Identify which cell holds the provided text, then report its [X, Y] central coordinate. 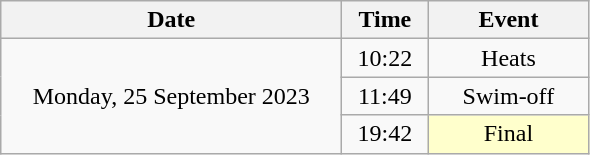
Heats [508, 58]
11:49 [385, 96]
Time [385, 20]
Final [508, 134]
Monday, 25 September 2023 [172, 96]
19:42 [385, 134]
Date [172, 20]
10:22 [385, 58]
Event [508, 20]
Swim-off [508, 96]
